Detect which cell encompasses the target text, then output its (X, Y) center coordinate. 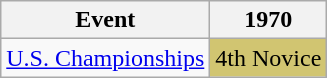
U.S. Championships (106, 58)
Event (106, 20)
1970 (268, 20)
4th Novice (268, 58)
